From the cell containing the given text, extract its center point as (X, Y) coordinate. 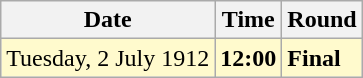
Tuesday, 2 July 1912 (108, 58)
Final (322, 58)
Round (322, 20)
Date (108, 20)
Time (248, 20)
12:00 (248, 58)
